Pinpoint the cell where the given text exists, returning its [X, Y] midpoint coordinate. 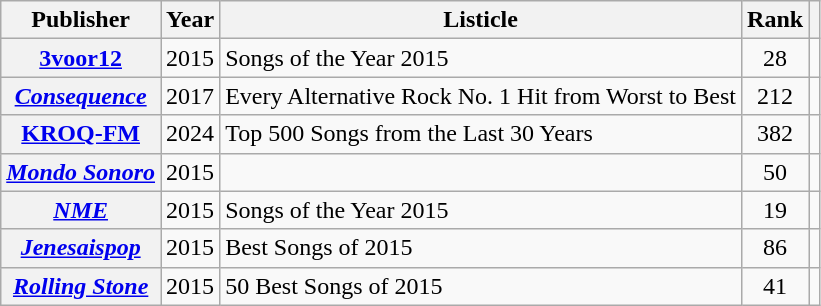
Mondo Sonoro [81, 172]
2024 [190, 134]
NME [81, 210]
19 [776, 210]
Year [190, 20]
Best Songs of 2015 [481, 248]
3voor12 [81, 58]
2017 [190, 96]
Rolling Stone [81, 286]
50 [776, 172]
50 Best Songs of 2015 [481, 286]
Jenesaispop [81, 248]
Every Alternative Rock No. 1 Hit from Worst to Best [481, 96]
28 [776, 58]
86 [776, 248]
41 [776, 286]
Listicle [481, 20]
Rank [776, 20]
Consequence [81, 96]
Publisher [81, 20]
212 [776, 96]
382 [776, 134]
Top 500 Songs from the Last 30 Years [481, 134]
KROQ-FM [81, 134]
